Pinpoint the cell where the given text exists, returning its [x, y] midpoint coordinate. 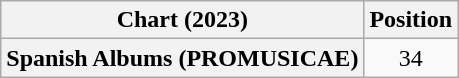
Chart (2023) [182, 20]
34 [411, 58]
Spanish Albums (PROMUSICAE) [182, 58]
Position [411, 20]
